Capture the cell that displays the provided text and extract its [x, y] central coordinate. 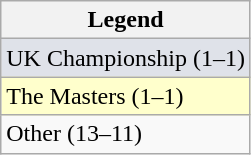
UK Championship (1–1) [126, 58]
The Masters (1–1) [126, 96]
Legend [126, 20]
Other (13–11) [126, 134]
